Pinpoint the cell where the given text exists, returning its (x, y) midpoint coordinate. 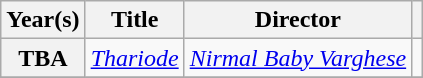
Title (134, 20)
Director (298, 20)
Thariode (134, 58)
Year(s) (43, 20)
TBA (43, 58)
Nirmal Baby Varghese (298, 58)
